Detect which cell encompasses the target text, then output its [X, Y] center coordinate. 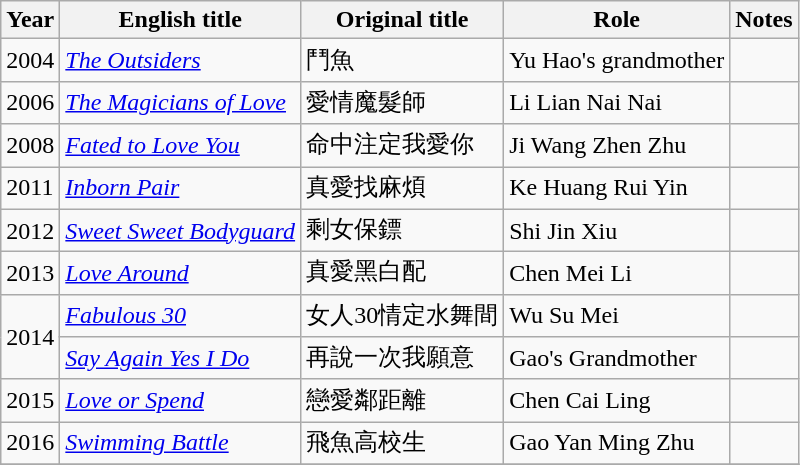
2011 [30, 188]
2015 [30, 400]
Shi Jin Xiu [617, 230]
再說一次我願意 [402, 358]
2012 [30, 230]
愛情魔髮師 [402, 102]
戀愛鄰距離 [402, 400]
女人30情定水舞間 [402, 316]
Original title [402, 20]
Li Lian Nai Nai [617, 102]
Inborn Pair [180, 188]
Love Around [180, 274]
Swimming Battle [180, 444]
English title [180, 20]
2008 [30, 146]
鬥魚 [402, 60]
Say Again Yes I Do [180, 358]
2016 [30, 444]
The Outsiders [180, 60]
飛魚高校生 [402, 444]
Fabulous 30 [180, 316]
Year [30, 20]
命中注定我愛你 [402, 146]
2006 [30, 102]
Ke Huang Rui Yin [617, 188]
2014 [30, 336]
Gao's Grandmother [617, 358]
Sweet Sweet Bodyguard [180, 230]
Chen Cai Ling [617, 400]
Ji Wang Zhen Zhu [617, 146]
真愛找麻煩 [402, 188]
Notes [764, 20]
Chen Mei Li [617, 274]
真愛黑白配 [402, 274]
剩女保鏢 [402, 230]
Love or Spend [180, 400]
Gao Yan Ming Zhu [617, 444]
Role [617, 20]
The Magicians of Love [180, 102]
2013 [30, 274]
Yu Hao's grandmother [617, 60]
2004 [30, 60]
Fated to Love You [180, 146]
Wu Su Mei [617, 316]
